Search for the cell housing the specified text and yield its (X, Y) center coordinate. 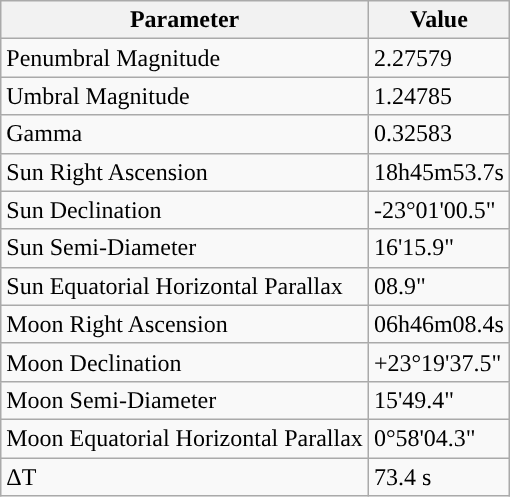
73.4 s (438, 477)
Moon Declination (185, 362)
Sun Equatorial Horizontal Parallax (185, 286)
Moon Semi-Diameter (185, 400)
Sun Declination (185, 210)
Umbral Magnitude (185, 96)
08.9" (438, 286)
Parameter (185, 20)
-23°01'00.5" (438, 210)
+23°19'37.5" (438, 362)
ΔT (185, 477)
06h46m08.4s (438, 324)
Sun Semi-Diameter (185, 248)
2.27579 (438, 58)
15'49.4" (438, 400)
1.24785 (438, 96)
Sun Right Ascension (185, 172)
0.32583 (438, 134)
Moon Right Ascension (185, 324)
Penumbral Magnitude (185, 58)
18h45m53.7s (438, 172)
Gamma (185, 134)
0°58'04.3" (438, 438)
Value (438, 20)
Moon Equatorial Horizontal Parallax (185, 438)
16'15.9" (438, 248)
